Locate the cell with the specified text and output its [X, Y] center coordinate. 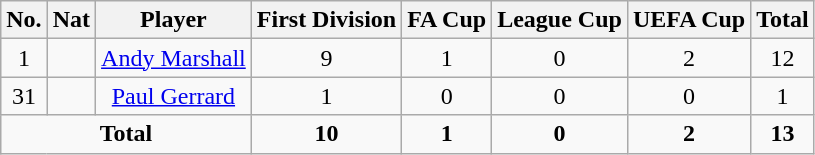
Paul Gerrard [174, 96]
12 [783, 58]
Nat [71, 20]
31 [24, 96]
Player [174, 20]
UEFA Cup [688, 20]
No. [24, 20]
FA Cup [447, 20]
9 [326, 58]
10 [326, 134]
League Cup [560, 20]
First Division [326, 20]
13 [783, 134]
Andy Marshall [174, 58]
